Find where the given text appears and provide that cell's center as [X, Y] coordinate. 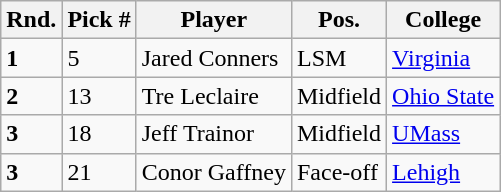
Jeff Trainor [214, 134]
21 [99, 172]
Virginia [444, 58]
Face-off [338, 172]
Player [214, 20]
2 [32, 96]
College [444, 20]
Conor Gaffney [214, 172]
Jared Conners [214, 58]
Pos. [338, 20]
1 [32, 58]
Ohio State [444, 96]
Lehigh [444, 172]
Rnd. [32, 20]
Tre Leclaire [214, 96]
5 [99, 58]
13 [99, 96]
UMass [444, 134]
LSM [338, 58]
Pick # [99, 20]
18 [99, 134]
